Detect which cell encompasses the target text, then output its (x, y) center coordinate. 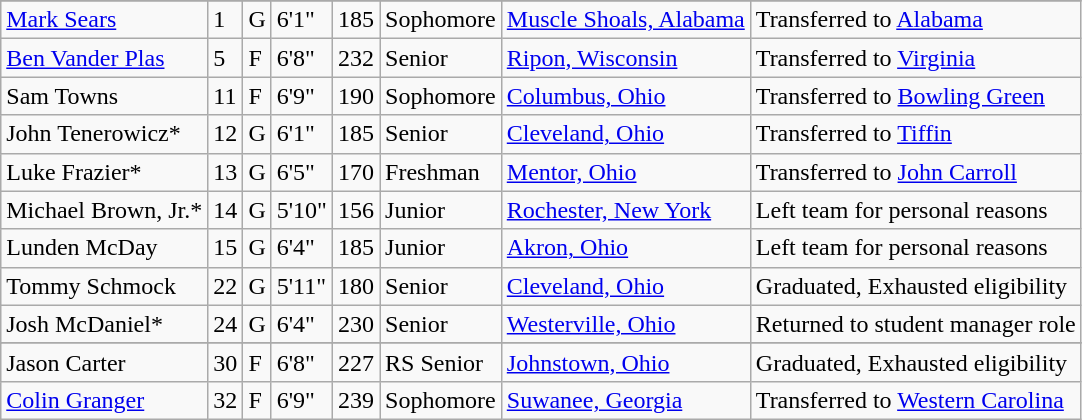
170 (356, 172)
Westerville, Ohio (626, 324)
Tommy Schmock (104, 286)
Lunden McDay (104, 248)
Returned to student manager role (916, 324)
227 (356, 362)
11 (226, 96)
5 (226, 58)
239 (356, 400)
Freshman (441, 172)
1 (226, 20)
Ripon, Wisconsin (626, 58)
Transferred to Virginia (916, 58)
Akron, Ohio (626, 248)
5'10" (302, 210)
Transferred to Bowling Green (916, 96)
Transferred to Western Carolina (916, 400)
Mark Sears (104, 20)
24 (226, 324)
Suwanee, Georgia (626, 400)
Luke Frazier* (104, 172)
Transferred to John Carroll (916, 172)
22 (226, 286)
Mentor, Ohio (626, 172)
Transferred to Tiffin (916, 134)
Columbus, Ohio (626, 96)
Transferred to Alabama (916, 20)
Josh McDaniel* (104, 324)
Sam Towns (104, 96)
13 (226, 172)
156 (356, 210)
30 (226, 362)
Michael Brown, Jr.* (104, 210)
John Tenerowicz* (104, 134)
15 (226, 248)
190 (356, 96)
Muscle Shoals, Alabama (626, 20)
Johnstown, Ohio (626, 362)
Rochester, New York (626, 210)
12 (226, 134)
6'5" (302, 172)
Ben Vander Plas (104, 58)
RS Senior (441, 362)
230 (356, 324)
5'11" (302, 286)
Jason Carter (104, 362)
180 (356, 286)
Colin Granger (104, 400)
232 (356, 58)
32 (226, 400)
14 (226, 210)
